Find where the given text appears and provide that cell's center as [X, Y] coordinate. 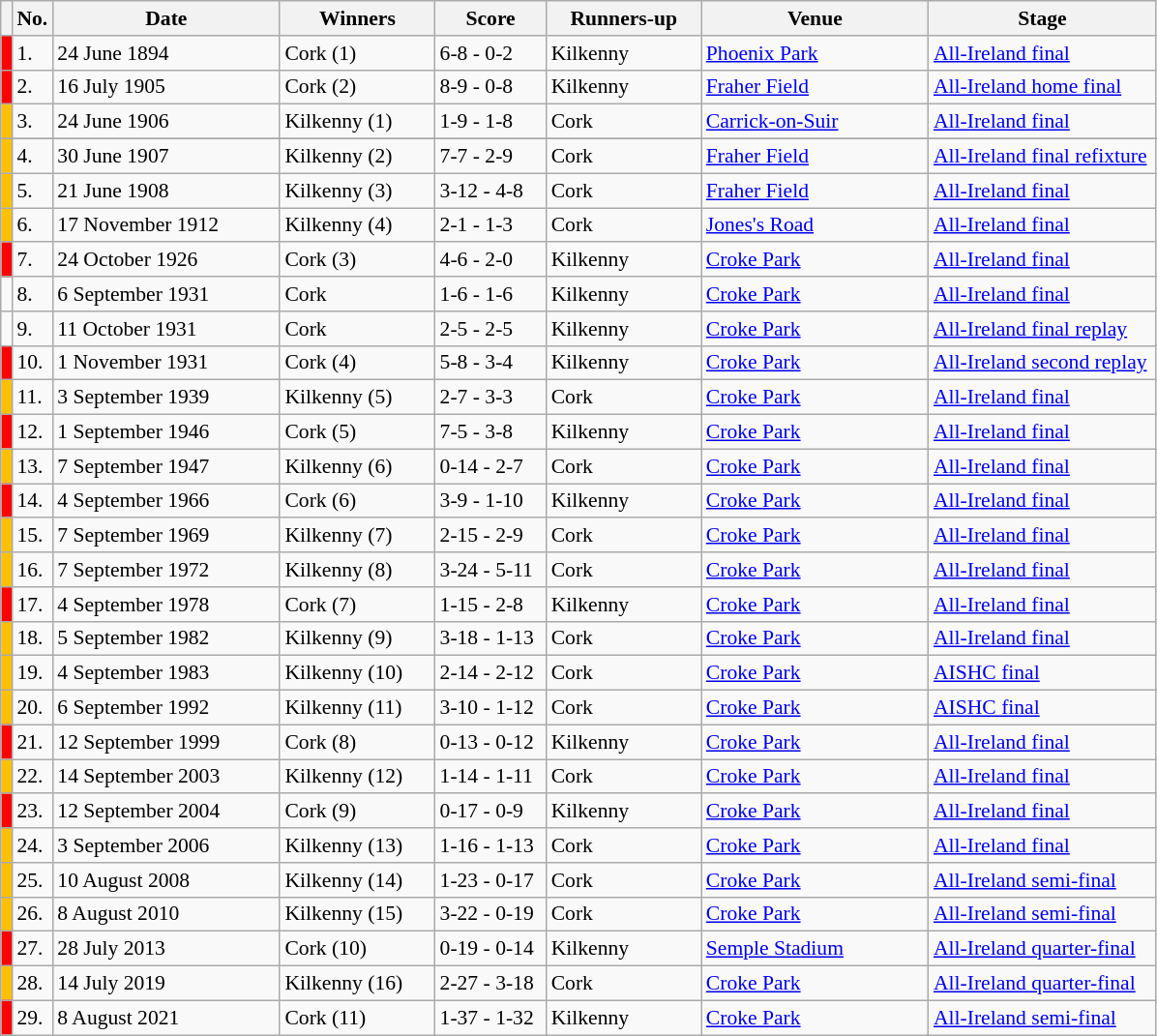
Score [491, 18]
All-Ireland second replay [1043, 363]
Cork (2) [357, 87]
Date [166, 18]
0-13 - 0-12 [491, 742]
1 November 1931 [166, 363]
18. [32, 638]
8 August 2021 [166, 1018]
1-37 - 1-32 [491, 1018]
Carrick-on-Suir [815, 122]
10 August 2008 [166, 880]
6 September 1992 [166, 708]
3 September 2006 [166, 845]
3-9 - 1-10 [491, 501]
3-12 - 4-8 [491, 191]
4 September 1978 [166, 605]
23. [32, 812]
Semple Stadium [815, 949]
3-10 - 1-12 [491, 708]
7 September 1972 [166, 570]
17. [32, 605]
All-Ireland home final [1043, 87]
7 September 1947 [166, 466]
5 September 1982 [166, 638]
Kilkenny (12) [357, 777]
19. [32, 673]
2-15 - 2-9 [491, 536]
24 June 1906 [166, 122]
17 November 1912 [166, 225]
12 September 1999 [166, 742]
1. [32, 53]
Cork (4) [357, 363]
6. [32, 225]
Stage [1043, 18]
2-14 - 2-12 [491, 673]
4. [32, 157]
Kilkenny (13) [357, 845]
26. [32, 914]
30 June 1907 [166, 157]
9. [32, 329]
6 September 1931 [166, 294]
2-7 - 3-3 [491, 398]
5. [32, 191]
Kilkenny (6) [357, 466]
Jones's Road [815, 225]
15. [32, 536]
3 September 1939 [166, 398]
4-6 - 2-0 [491, 260]
24 June 1894 [166, 53]
28. [32, 984]
Kilkenny (7) [357, 536]
Kilkenny (4) [357, 225]
3-22 - 0-19 [491, 914]
Kilkenny (16) [357, 984]
Phoenix Park [815, 53]
12. [32, 432]
21 June 1908 [166, 191]
4 September 1966 [166, 501]
20. [32, 708]
Kilkenny (9) [357, 638]
22. [32, 777]
14. [32, 501]
1-9 - 1-8 [491, 122]
1-6 - 1-6 [491, 294]
14 September 2003 [166, 777]
No. [32, 18]
8-9 - 0-8 [491, 87]
25. [32, 880]
Cork (7) [357, 605]
2-27 - 3-18 [491, 984]
Venue [815, 18]
Kilkenny (2) [357, 157]
7-5 - 3-8 [491, 432]
Cork (6) [357, 501]
14 July 2019 [166, 984]
27. [32, 949]
3-24 - 5-11 [491, 570]
1-14 - 1-11 [491, 777]
Kilkenny (11) [357, 708]
13. [32, 466]
3. [32, 122]
Kilkenny (3) [357, 191]
28 July 2013 [166, 949]
12 September 2004 [166, 812]
6-8 - 0-2 [491, 53]
8 August 2010 [166, 914]
Kilkenny (10) [357, 673]
5-8 - 3-4 [491, 363]
Kilkenny (5) [357, 398]
Winners [357, 18]
0-17 - 0-9 [491, 812]
2. [32, 87]
3-18 - 1-13 [491, 638]
24. [32, 845]
Cork (3) [357, 260]
2-5 - 2-5 [491, 329]
16 July 1905 [166, 87]
Kilkenny (8) [357, 570]
Cork (11) [357, 1018]
21. [32, 742]
7 September 1969 [166, 536]
0-14 - 2-7 [491, 466]
0-19 - 0-14 [491, 949]
Cork (8) [357, 742]
1-23 - 0-17 [491, 880]
8. [32, 294]
Kilkenny (14) [357, 880]
All-Ireland final refixture [1043, 157]
All-Ireland final replay [1043, 329]
29. [32, 1018]
10. [32, 363]
Kilkenny (15) [357, 914]
Cork (9) [357, 812]
2-1 - 1-3 [491, 225]
1 September 1946 [166, 432]
Cork (10) [357, 949]
7. [32, 260]
Cork (1) [357, 53]
4 September 1983 [166, 673]
Runners-up [624, 18]
11 October 1931 [166, 329]
24 October 1926 [166, 260]
16. [32, 570]
Cork (5) [357, 432]
1-15 - 2-8 [491, 605]
7-7 - 2-9 [491, 157]
Kilkenny (1) [357, 122]
1-16 - 1-13 [491, 845]
11. [32, 398]
